Return the [x, y] coordinate for the center point of the cell that contains the specified text.  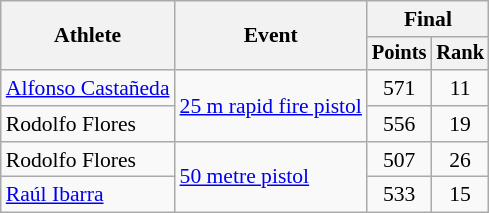
Alfonso Castañeda [88, 88]
Event [271, 36]
Athlete [88, 36]
556 [399, 124]
19 [460, 124]
11 [460, 88]
Rank [460, 54]
533 [399, 195]
26 [460, 160]
571 [399, 88]
15 [460, 195]
Points [399, 54]
Raúl Ibarra [88, 195]
25 m rapid fire pistol [271, 106]
Final [428, 19]
507 [399, 160]
50 metre pistol [271, 178]
